Identify which cell holds the provided text, then report its (x, y) central coordinate. 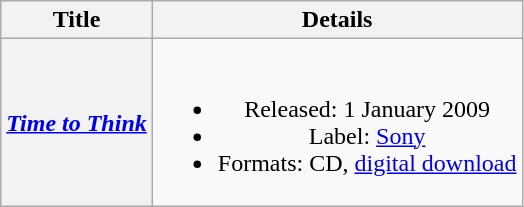
Released: 1 January 2009Label: SonyFormats: CD, digital download (337, 122)
Time to Think (77, 122)
Details (337, 20)
Title (77, 20)
